Extract the [X, Y] coordinate from the center of the cell holding the provided text.  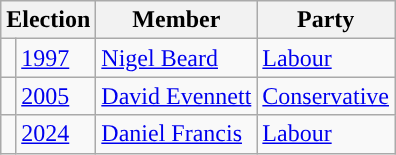
1997 [56, 58]
Party [326, 20]
Nigel Beard [176, 58]
2005 [56, 96]
2024 [56, 134]
David Evennett [176, 96]
Member [176, 20]
Daniel Francis [176, 134]
Election [48, 20]
Conservative [326, 96]
